Pinpoint the cell where the given text exists, returning its (x, y) midpoint coordinate. 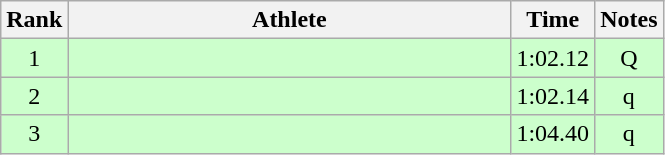
1:02.12 (553, 58)
Notes (629, 20)
3 (34, 134)
Rank (34, 20)
1 (34, 58)
2 (34, 96)
1:02.14 (553, 96)
Athlete (290, 20)
Time (553, 20)
1:04.40 (553, 134)
Q (629, 58)
